Find where the given text appears and provide that cell's center as (x, y) coordinate. 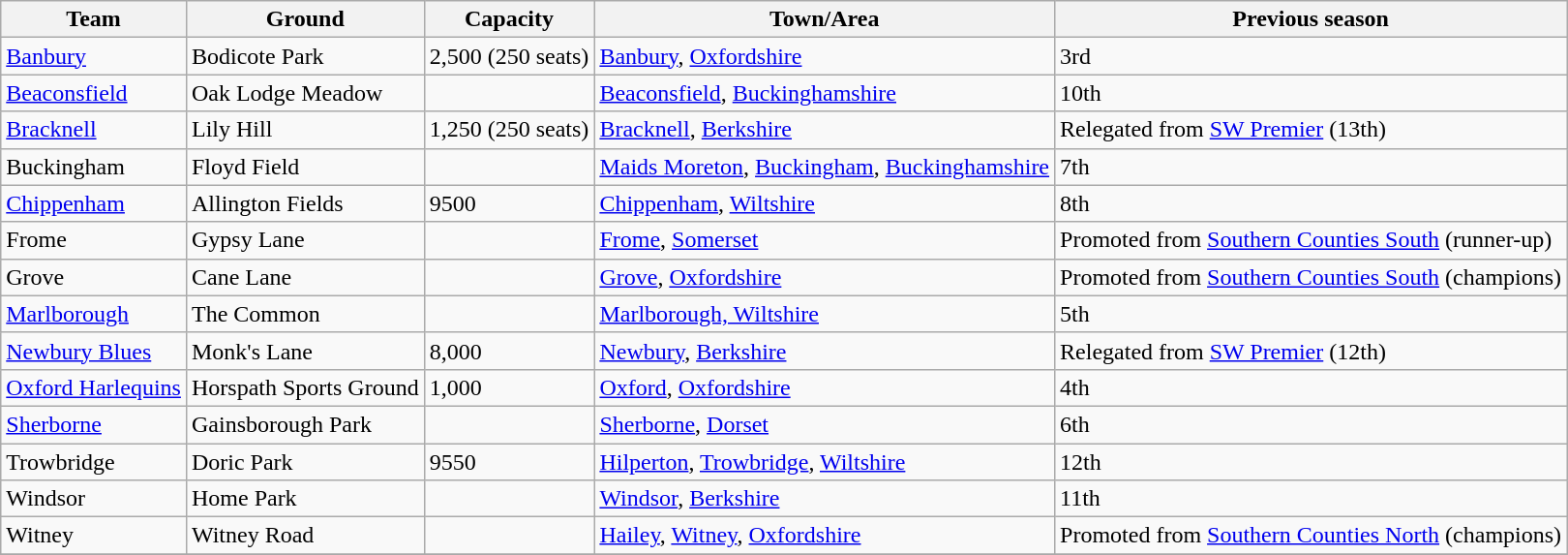
10th (1311, 93)
Cane Lane (305, 277)
Town/Area (825, 19)
Allington Fields (305, 203)
Capacity (509, 19)
Hilperton, Trowbridge, Wiltshire (825, 462)
Oxford, Oxfordshire (825, 387)
The Common (305, 314)
6th (1311, 424)
Newbury, Berkshire (825, 351)
Home Park (305, 499)
Newbury Blues (94, 351)
4th (1311, 387)
Bracknell, Berkshire (825, 130)
Oxford Harlequins (94, 387)
Witney (94, 536)
Team (94, 19)
Chippenham (94, 203)
Buckingham (94, 167)
Bodicote Park (305, 56)
5th (1311, 314)
Grove (94, 277)
Windsor (94, 499)
Relegated from SW Premier (13th) (1311, 130)
Gypsy Lane (305, 240)
3rd (1311, 56)
Gainsborough Park (305, 424)
Chippenham, Wiltshire (825, 203)
Bracknell (94, 130)
Oak Lodge Meadow (305, 93)
9500 (509, 203)
Promoted from Southern Counties North (champions) (1311, 536)
12th (1311, 462)
Monk's Lane (305, 351)
Beaconsfield (94, 93)
Windsor, Berkshire (825, 499)
1,000 (509, 387)
Relegated from SW Premier (12th) (1311, 351)
1,250 (250 seats) (509, 130)
Marlborough (94, 314)
Witney Road (305, 536)
11th (1311, 499)
8,000 (509, 351)
Marlborough, Wiltshire (825, 314)
Sherborne, Dorset (825, 424)
Ground (305, 19)
Hailey, Witney, Oxfordshire (825, 536)
8th (1311, 203)
Banbury, Oxfordshire (825, 56)
Floyd Field (305, 167)
Lily Hill (305, 130)
9550 (509, 462)
Doric Park (305, 462)
Maids Moreton, Buckingham, Buckinghamshire (825, 167)
Banbury (94, 56)
Promoted from Southern Counties South (champions) (1311, 277)
Beaconsfield, Buckinghamshire (825, 93)
Previous season (1311, 19)
Promoted from Southern Counties South (runner-up) (1311, 240)
Sherborne (94, 424)
2,500 (250 seats) (509, 56)
Trowbridge (94, 462)
7th (1311, 167)
Frome, Somerset (825, 240)
Horspath Sports Ground (305, 387)
Frome (94, 240)
Grove, Oxfordshire (825, 277)
